Return the [x, y] coordinate for the center point of the cell that contains the specified text.  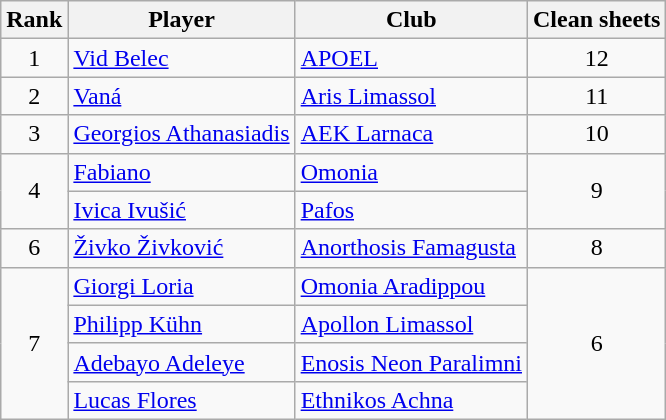
Apollon Limassol [411, 324]
Pafos [411, 210]
Ivica Ivušić [182, 210]
APOEL [411, 58]
Omonia [411, 172]
Club [411, 20]
Živko Živković [182, 248]
3 [34, 134]
Ethnikos Achna [411, 400]
Giorgi Loria [182, 286]
Aris Limassol [411, 96]
Enosis Neon Paralimni [411, 362]
12 [597, 58]
1 [34, 58]
Vaná [182, 96]
Omonia Aradippou [411, 286]
Georgios Athanasiadis [182, 134]
Player [182, 20]
AEK Larnaca [411, 134]
Adebayo Adeleye [182, 362]
11 [597, 96]
4 [34, 191]
9 [597, 191]
Rank [34, 20]
10 [597, 134]
8 [597, 248]
Clean sheets [597, 20]
Fabiano [182, 172]
Lucas Flores [182, 400]
Anorthosis Famagusta [411, 248]
Philipp Kühn [182, 324]
7 [34, 343]
2 [34, 96]
Vid Belec [182, 58]
